Output the [x, y] coordinate of the center of the cell containing the given text.  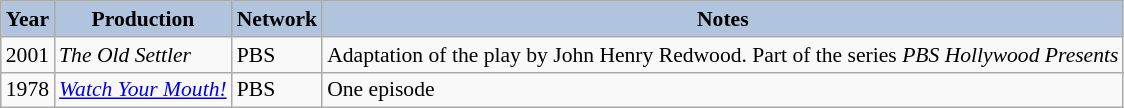
Watch Your Mouth! [143, 90]
The Old Settler [143, 55]
Production [143, 19]
1978 [28, 90]
2001 [28, 55]
Year [28, 19]
One episode [722, 90]
Notes [722, 19]
Adaptation of the play by John Henry Redwood. Part of the series PBS Hollywood Presents [722, 55]
Network [277, 19]
